Locate the cell with the specified text and output its (x, y) center coordinate. 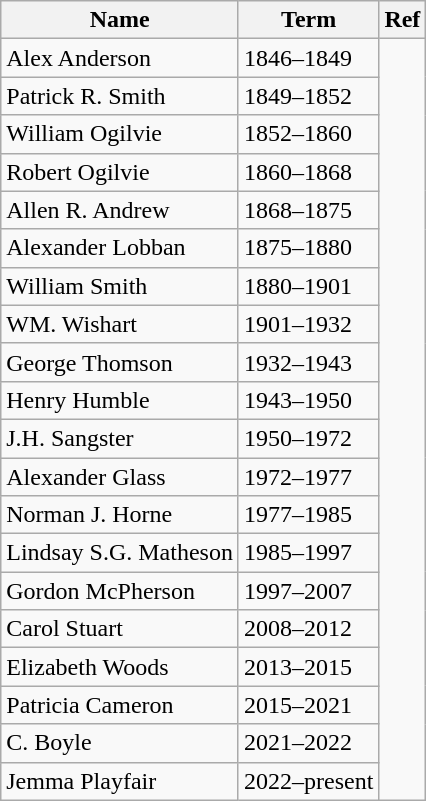
Elizabeth Woods (120, 667)
Patrick R. Smith (120, 96)
Alexander Glass (120, 477)
1985–1997 (308, 553)
Robert Ogilvie (120, 172)
Alex Anderson (120, 58)
1950–1972 (308, 438)
Norman J. Horne (120, 515)
1997–2007 (308, 591)
Patricia Cameron (120, 705)
2022–present (308, 781)
J.H. Sangster (120, 438)
Alexander Lobban (120, 248)
Allen R. Andrew (120, 210)
Henry Humble (120, 400)
1880–1901 (308, 286)
1849–1852 (308, 96)
1868–1875 (308, 210)
1977–1985 (308, 515)
C. Boyle (120, 743)
Carol Stuart (120, 629)
William Ogilvie (120, 134)
Lindsay S.G. Matheson (120, 553)
1943–1950 (308, 400)
William Smith (120, 286)
2015–2021 (308, 705)
1860–1868 (308, 172)
George Thomson (120, 362)
2008–2012 (308, 629)
WM. Wishart (120, 324)
1932–1943 (308, 362)
Gordon McPherson (120, 591)
Ref (402, 20)
2021–2022 (308, 743)
2013–2015 (308, 667)
Name (120, 20)
1852–1860 (308, 134)
1875–1880 (308, 248)
1846–1849 (308, 58)
Jemma Playfair (120, 781)
1901–1932 (308, 324)
1972–1977 (308, 477)
Term (308, 20)
